Search for the cell housing the specified text and yield its (x, y) center coordinate. 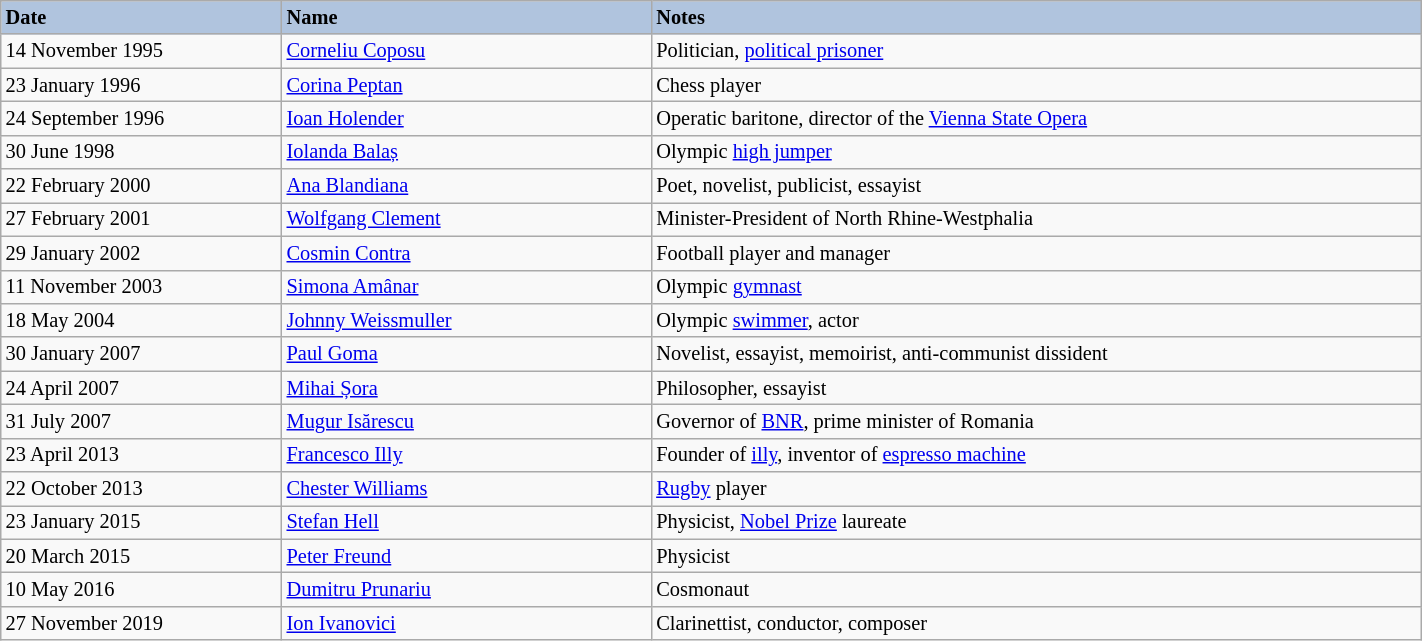
22 October 2013 (142, 489)
27 February 2001 (142, 219)
Johnny Weissmuller (467, 320)
23 January 2015 (142, 522)
Philosopher, essayist (1036, 388)
Dumitru Prunariu (467, 589)
Ioan Holender (467, 118)
30 June 1998 (142, 152)
23 January 1996 (142, 85)
Ion Ivanovici (467, 623)
18 May 2004 (142, 320)
Stefan Hell (467, 522)
Poet, novelist, publicist, essayist (1036, 186)
Chester Williams (467, 489)
30 January 2007 (142, 354)
Olympic high jumper (1036, 152)
Governor of BNR, prime minister of Romania (1036, 421)
Minister-President of North Rhine-Westphalia (1036, 219)
Mugur Isărescu (467, 421)
Corina Peptan (467, 85)
Olympic swimmer, actor (1036, 320)
Rugby player (1036, 489)
Paul Goma (467, 354)
Cosmonaut (1036, 589)
Politician, political prisoner (1036, 51)
Physicist (1036, 556)
Founder of illy, inventor of espresso machine (1036, 455)
Cosmin Contra (467, 253)
Corneliu Coposu (467, 51)
29 January 2002 (142, 253)
Simona Amânar (467, 287)
Football player and manager (1036, 253)
Wolfgang Clement (467, 219)
Clarinettist, conductor, composer (1036, 623)
Name (467, 17)
20 March 2015 (142, 556)
Mihai Șora (467, 388)
24 September 1996 (142, 118)
Francesco Illy (467, 455)
10 May 2016 (142, 589)
31 July 2007 (142, 421)
Iolanda Balaș (467, 152)
Chess player (1036, 85)
Novelist, essayist, memoirist, anti-communist dissident (1036, 354)
22 February 2000 (142, 186)
11 November 2003 (142, 287)
14 November 1995 (142, 51)
27 November 2019 (142, 623)
Date (142, 17)
23 April 2013 (142, 455)
Peter Freund (467, 556)
Ana Blandiana (467, 186)
Physicist, Nobel Prize laureate (1036, 522)
Olympic gymnast (1036, 287)
24 April 2007 (142, 388)
Operatic baritone, director of the Vienna State Opera (1036, 118)
Notes (1036, 17)
